Return (X, Y) of the center of cell containing provided text 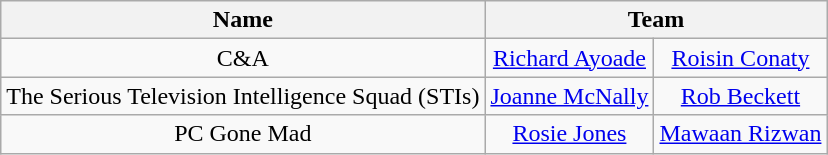
The Serious Television Intelligence Squad (STIs) (243, 96)
C&A (243, 58)
Rob Beckett (740, 96)
Roisin Conaty (740, 58)
Mawaan Rizwan (740, 134)
Richard Ayoade (570, 58)
PC Gone Mad (243, 134)
Rosie Jones (570, 134)
Team (656, 20)
Joanne McNally (570, 96)
Name (243, 20)
